Scan for the cell matching the given text and deliver its [X, Y] coordinate at center. 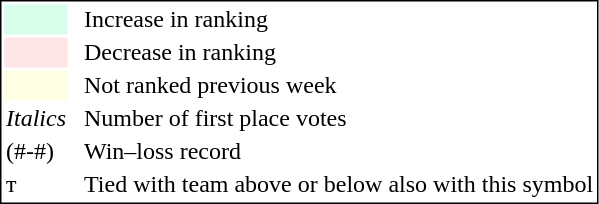
Tied with team above or below also with this symbol [338, 185]
Win–loss record [338, 151]
Decrease in ranking [338, 53]
Number of first place votes [338, 119]
Italics [36, 119]
Increase in ranking [338, 19]
(#-#) [36, 151]
т [36, 185]
Not ranked previous week [338, 85]
